Identify which cell holds the provided text, then report its (x, y) central coordinate. 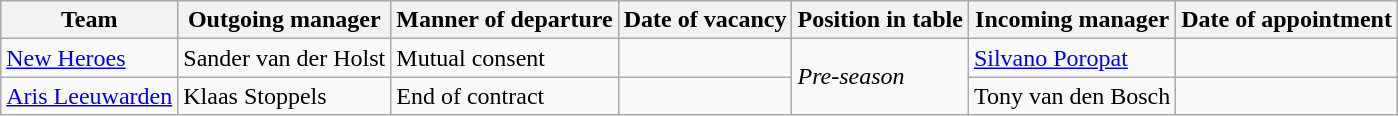
Tony van den Bosch (1072, 96)
Aris Leeuwarden (90, 96)
Manner of departure (504, 20)
Klaas Stoppels (284, 96)
End of contract (504, 96)
Mutual consent (504, 58)
Team (90, 20)
Pre-season (880, 77)
Date of vacancy (705, 20)
Incoming manager (1072, 20)
Position in table (880, 20)
Sander van der Holst (284, 58)
New Heroes (90, 58)
Silvano Poropat (1072, 58)
Date of appointment (1287, 20)
Outgoing manager (284, 20)
